Return the [x, y] coordinate for the center point of the cell that contains the specified text.  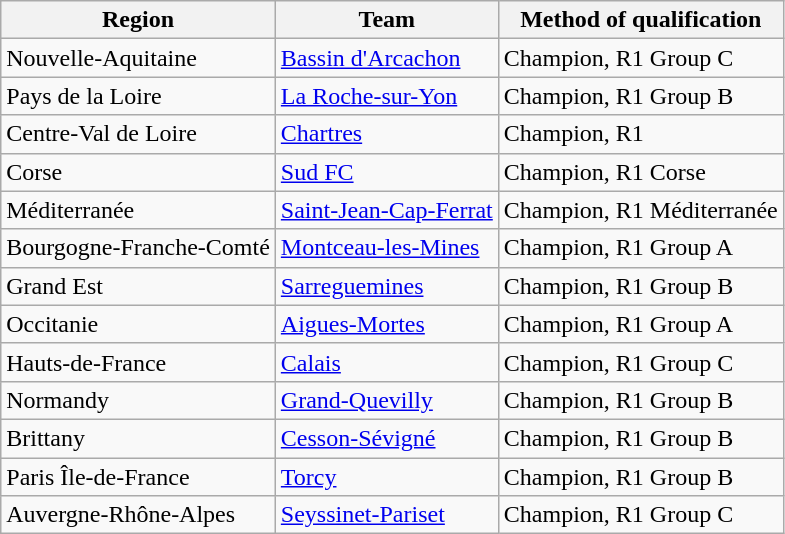
Saint-Jean-Cap-Ferrat [386, 210]
Occitanie [138, 324]
Hauts-de-France [138, 362]
Champion, R1 [640, 134]
Torcy [386, 477]
Normandy [138, 400]
Corse [138, 172]
Aigues-Mortes [386, 324]
Sarreguemines [386, 286]
Auvergne-Rhône-Alpes [138, 515]
Bourgogne-Franche-Comté [138, 248]
Sud FC [386, 172]
Bassin d'Arcachon [386, 58]
Champion, R1 Méditerranée [640, 210]
Team [386, 20]
Centre-Val de Loire [138, 134]
Chartres [386, 134]
Cesson-Sévigné [386, 438]
Region [138, 20]
Grand Est [138, 286]
Champion, R1 Corse [640, 172]
Pays de la Loire [138, 96]
Seyssinet-Pariset [386, 515]
Method of qualification [640, 20]
Montceau-les-Mines [386, 248]
Calais [386, 362]
Méditerranée [138, 210]
Brittany [138, 438]
Grand-Quevilly [386, 400]
Nouvelle-Aquitaine [138, 58]
Paris Île-de-France [138, 477]
La Roche-sur-Yon [386, 96]
